Pinpoint the cell where the given text exists, returning its [X, Y] midpoint coordinate. 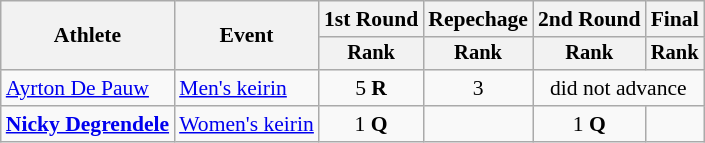
Event [246, 36]
Women's keirin [246, 124]
1st Round [371, 19]
Athlete [88, 36]
did not advance [618, 88]
Men's keirin [246, 88]
3 [478, 88]
Nicky Degrendele [88, 124]
2nd Round [590, 19]
Ayrton De Pauw [88, 88]
5 R [371, 88]
Repechage [478, 19]
Final [675, 19]
